Capture the cell that displays the provided text and extract its (X, Y) central coordinate. 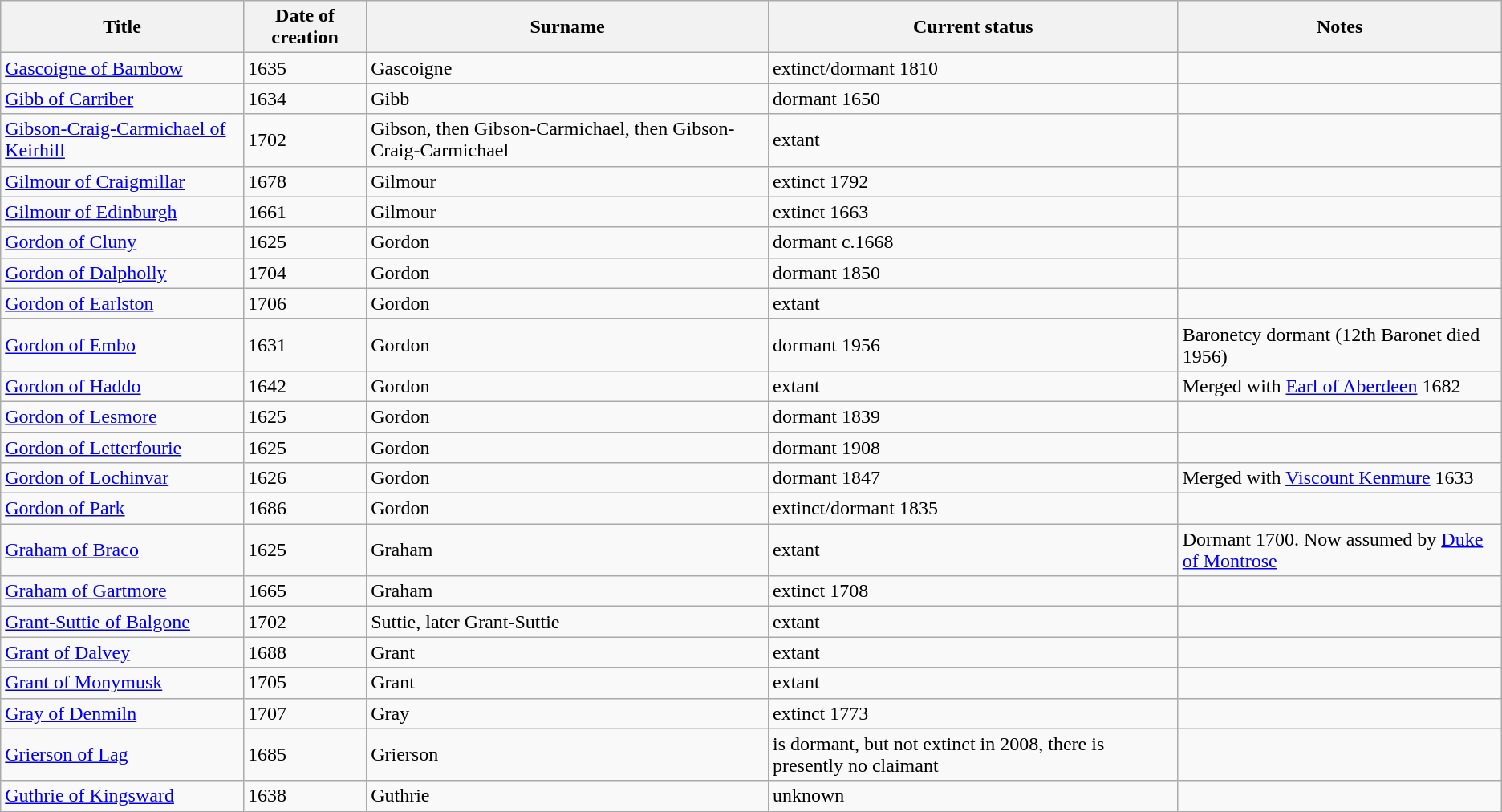
dormant 1850 (972, 273)
1705 (305, 683)
Gordon of Lesmore (122, 416)
extinct 1663 (972, 212)
1686 (305, 509)
Gibb (568, 99)
1626 (305, 478)
Gibson, then Gibson-Carmichael, then Gibson-Craig-Carmichael (568, 140)
1634 (305, 99)
extinct 1708 (972, 591)
Current status (972, 27)
1706 (305, 303)
dormant 1839 (972, 416)
extinct/dormant 1835 (972, 509)
Gordon of Cluny (122, 242)
Guthrie (568, 796)
1642 (305, 386)
1678 (305, 181)
Gordon of Haddo (122, 386)
1661 (305, 212)
Gordon of Lochinvar (122, 478)
1685 (305, 754)
unknown (972, 796)
dormant 1908 (972, 447)
1704 (305, 273)
dormant 1847 (972, 478)
is dormant, but not extinct in 2008, there is presently no claimant (972, 754)
Grierson (568, 754)
Gordon of Park (122, 509)
1638 (305, 796)
dormant 1956 (972, 345)
Grant of Dalvey (122, 652)
Gascoigne (568, 68)
Gray of Denmiln (122, 713)
1707 (305, 713)
Notes (1340, 27)
Gordon of Embo (122, 345)
Grant-Suttie of Balgone (122, 622)
Gibb of Carriber (122, 99)
Graham of Gartmore (122, 591)
Title (122, 27)
extinct 1792 (972, 181)
Graham of Braco (122, 550)
Suttie, later Grant-Suttie (568, 622)
Guthrie of Kingsward (122, 796)
Surname (568, 27)
Merged with Viscount Kenmure 1633 (1340, 478)
1665 (305, 591)
Gascoigne of Barnbow (122, 68)
Merged with Earl of Aberdeen 1682 (1340, 386)
Date of creation (305, 27)
1631 (305, 345)
Gibson-Craig-Carmichael of Keirhill (122, 140)
Gilmour of Edinburgh (122, 212)
Baronetcy dormant (12th Baronet died 1956) (1340, 345)
Gordon of Letterfourie (122, 447)
dormant c.1668 (972, 242)
Grierson of Lag (122, 754)
Dormant 1700. Now assumed by Duke of Montrose (1340, 550)
Gray (568, 713)
Gilmour of Craigmillar (122, 181)
1688 (305, 652)
Gordon of Dalpholly (122, 273)
dormant 1650 (972, 99)
extinct/dormant 1810 (972, 68)
extinct 1773 (972, 713)
Gordon of Earlston (122, 303)
Grant of Monymusk (122, 683)
1635 (305, 68)
